Scan for the cell matching the given text and deliver its (X, Y) coordinate at center. 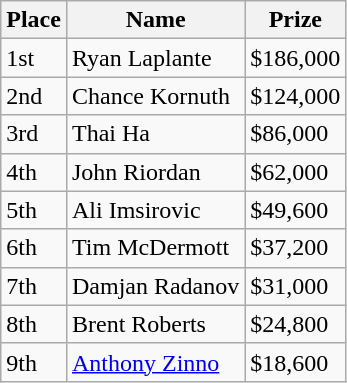
$24,800 (296, 324)
4th (34, 172)
$86,000 (296, 134)
$18,600 (296, 362)
$124,000 (296, 96)
9th (34, 362)
8th (34, 324)
$62,000 (296, 172)
Prize (296, 20)
$186,000 (296, 58)
Thai Ha (155, 134)
Place (34, 20)
$31,000 (296, 286)
1st (34, 58)
Brent Roberts (155, 324)
$37,200 (296, 248)
$49,600 (296, 210)
John Riordan (155, 172)
6th (34, 248)
Name (155, 20)
Ali Imsirovic (155, 210)
2nd (34, 96)
Chance Kornuth (155, 96)
5th (34, 210)
Anthony Zinno (155, 362)
3rd (34, 134)
Tim McDermott (155, 248)
7th (34, 286)
Damjan Radanov (155, 286)
Ryan Laplante (155, 58)
